Search for the cell housing the specified text and yield its (x, y) center coordinate. 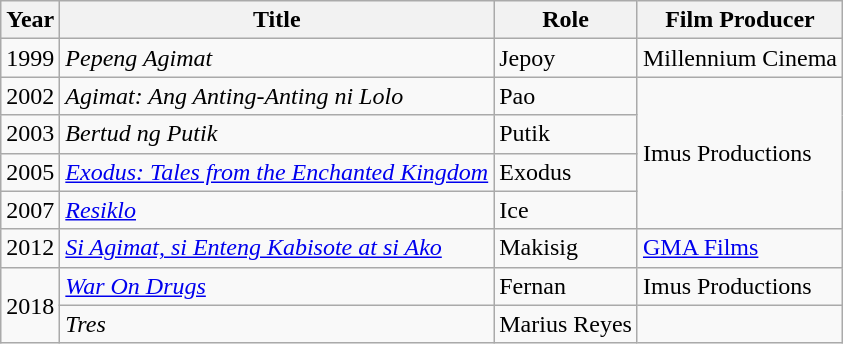
Putik (566, 134)
War On Drugs (277, 286)
Agimat: Ang Anting-Anting ni Lolo (277, 96)
Role (566, 20)
Millennium Cinema (740, 58)
Pepeng Agimat (277, 58)
Si Agimat, si Enteng Kabisote at si Ako (277, 248)
Bertud ng Putik (277, 134)
GMA Films (740, 248)
2002 (30, 96)
Resiklo (277, 210)
Exodus: Tales from the Enchanted Kingdom (277, 172)
Ice (566, 210)
2005 (30, 172)
Title (277, 20)
Tres (277, 324)
Pao (566, 96)
Film Producer (740, 20)
2018 (30, 305)
Marius Reyes (566, 324)
Year (30, 20)
1999 (30, 58)
2003 (30, 134)
Exodus (566, 172)
Makisig (566, 248)
Fernan (566, 286)
2007 (30, 210)
Jepoy (566, 58)
2012 (30, 248)
